Pinpoint the cell where the given text exists, returning its (X, Y) midpoint coordinate. 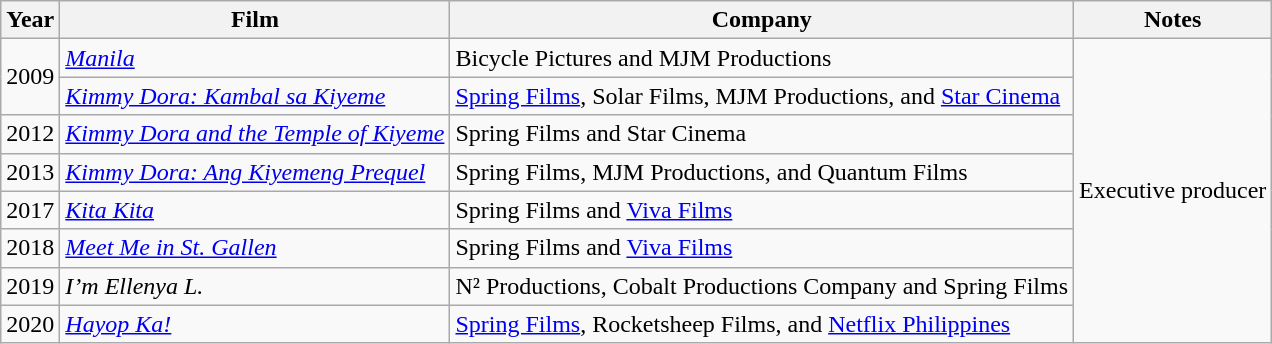
2017 (30, 210)
Manila (255, 58)
2012 (30, 134)
2009 (30, 77)
I’m Ellenya L. (255, 286)
Executive producer (1173, 191)
Year (30, 20)
Spring Films, MJM Productions, and Quantum Films (762, 172)
2019 (30, 286)
Kita Kita (255, 210)
2013 (30, 172)
Film (255, 20)
Kimmy Dora: Ang Kiyemeng Prequel (255, 172)
Hayop Ka! (255, 324)
N² Productions, Cobalt Productions Company and Spring Films (762, 286)
Spring Films, Solar Films, MJM Productions, and Star Cinema (762, 96)
Kimmy Dora: Kambal sa Kiyeme (255, 96)
2020 (30, 324)
Spring Films, Rocketsheep Films, and Netflix Philippines (762, 324)
Bicycle Pictures and MJM Productions (762, 58)
Meet Me in St. Gallen (255, 248)
2018 (30, 248)
Notes (1173, 20)
Company (762, 20)
Spring Films and Star Cinema (762, 134)
Kimmy Dora and the Temple of Kiyeme (255, 134)
